Identify which cell holds the provided text, then report its [x, y] central coordinate. 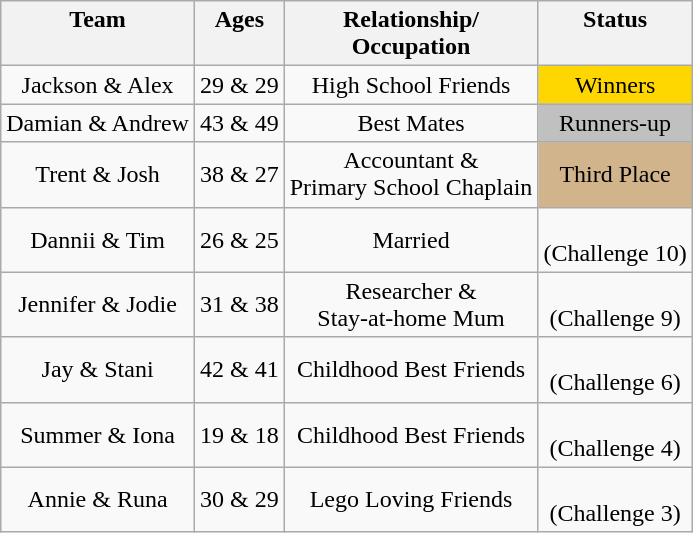
30 & 29 [239, 500]
42 & 41 [239, 370]
Jackson & Alex [98, 85]
31 & 38 [239, 304]
Ages [239, 34]
Team [98, 34]
Best Mates [411, 123]
Accountant &Primary School Chaplain [411, 174]
38 & 27 [239, 174]
Winners [615, 85]
(Challenge 4) [615, 434]
43 & 49 [239, 123]
(Challenge 9) [615, 304]
19 & 18 [239, 434]
Damian & Andrew [98, 123]
Relationship/Occupation [411, 34]
Summer & Iona [98, 434]
26 & 25 [239, 240]
29 & 29 [239, 85]
High School Friends [411, 85]
Status [615, 34]
Third Place [615, 174]
(Challenge 10) [615, 240]
Researcher &Stay-at-home Mum [411, 304]
Jay & Stani [98, 370]
Lego Loving Friends [411, 500]
Trent & Josh [98, 174]
Jennifer & Jodie [98, 304]
(Challenge 6) [615, 370]
Annie & Runa [98, 500]
Runners-up [615, 123]
Dannii & Tim [98, 240]
(Challenge 3) [615, 500]
Married [411, 240]
